For the text-containing cell, return its midpoint in [X, Y] coordinate format. 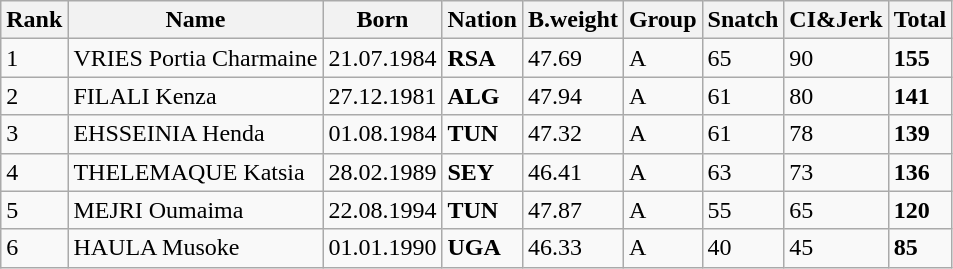
73 [836, 172]
139 [920, 134]
136 [920, 172]
78 [836, 134]
55 [743, 210]
21.07.1984 [382, 58]
4 [34, 172]
ALG [482, 96]
63 [743, 172]
Total [920, 20]
6 [34, 248]
RSA [482, 58]
Group [662, 20]
27.12.1981 [382, 96]
2 [34, 96]
90 [836, 58]
Born [382, 20]
47.32 [572, 134]
SEY [482, 172]
5 [34, 210]
EHSSEINIA Henda [196, 134]
22.08.1994 [382, 210]
UGA [482, 248]
THELEMAQUE Katsia [196, 172]
Rank [34, 20]
45 [836, 248]
01.01.1990 [382, 248]
28.02.1989 [382, 172]
47.94 [572, 96]
MEJRI Oumaima [196, 210]
155 [920, 58]
47.69 [572, 58]
120 [920, 210]
141 [920, 96]
46.41 [572, 172]
80 [836, 96]
Snatch [743, 20]
FILALI Kenza [196, 96]
HAULA Musoke [196, 248]
85 [920, 248]
46.33 [572, 248]
47.87 [572, 210]
40 [743, 248]
B.weight [572, 20]
01.08.1984 [382, 134]
CI&Jerk [836, 20]
3 [34, 134]
VRIES Portia Charmaine [196, 58]
Name [196, 20]
Nation [482, 20]
1 [34, 58]
